Determine the (X, Y) coordinate at the center of the cell enclosing the given text.  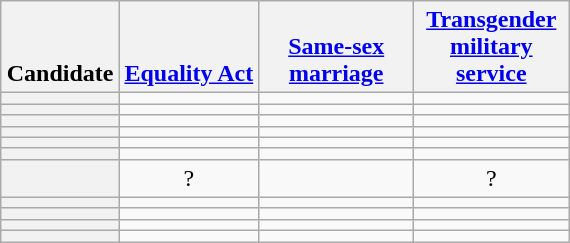
Transgender military service (492, 47)
Candidate (60, 47)
Equality Act (189, 47)
Same-sex marriage (336, 47)
